Find where the given text appears and provide that cell's center as (X, Y) coordinate. 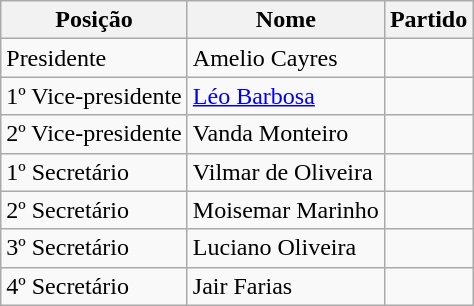
Luciano Oliveira (286, 248)
Vanda Monteiro (286, 134)
2º Secretário (94, 210)
Partido (428, 20)
Posição (94, 20)
Amelio Cayres (286, 58)
2º Vice-presidente (94, 134)
Nome (286, 20)
Jair Farias (286, 286)
1º Vice-presidente (94, 96)
Presidente (94, 58)
Léo Barbosa (286, 96)
3º Secretário (94, 248)
1º Secretário (94, 172)
Vilmar de Oliveira (286, 172)
4º Secretário (94, 286)
Moisemar Marinho (286, 210)
